Search for the cell housing the specified text and yield its (x, y) center coordinate. 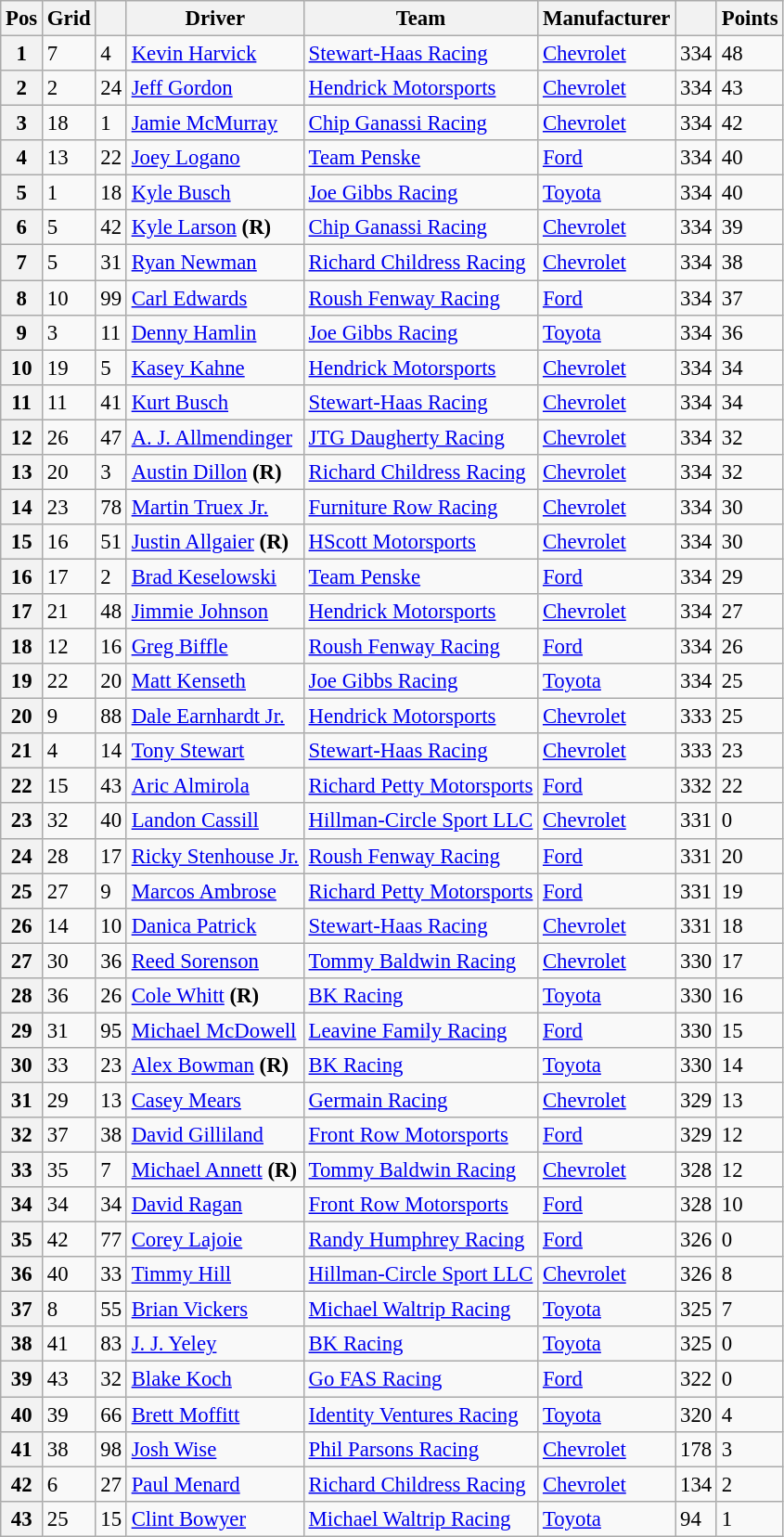
Aric Almirola (215, 786)
Kurt Busch (215, 402)
Furniture Row Racing (420, 507)
Martin Truex Jr. (215, 507)
55 (111, 1310)
Ryan Newman (215, 263)
Greg Biffle (215, 647)
Danica Patrick (215, 925)
Brad Keselowski (215, 576)
Brian Vickers (215, 1310)
Josh Wise (215, 1449)
Jimmie Johnson (215, 612)
David Ragan (215, 1205)
JTG Daugherty Racing (420, 437)
83 (111, 1345)
134 (696, 1484)
98 (111, 1449)
Manufacturer (607, 19)
77 (111, 1240)
Casey Mears (215, 1100)
Phil Parsons Racing (420, 1449)
Cole Whitt (R) (215, 996)
Jamie McMurray (215, 123)
78 (111, 507)
A. J. Allmendinger (215, 437)
Landon Cassill (215, 821)
Michael McDowell (215, 1030)
Go FAS Racing (420, 1379)
332 (696, 786)
51 (111, 542)
Corey Lajoie (215, 1240)
88 (111, 717)
322 (696, 1379)
Kyle Busch (215, 193)
95 (111, 1030)
Austin Dillon (R) (215, 472)
47 (111, 437)
Driver (215, 19)
Tony Stewart (215, 751)
Timmy Hill (215, 1274)
Germain Racing (420, 1100)
Dale Earnhardt Jr. (215, 717)
Denny Hamlin (215, 332)
HScott Motorsports (420, 542)
Alex Bowman (R) (215, 1066)
Reed Sorenson (215, 961)
J. J. Yeley (215, 1345)
Ricky Stenhouse Jr. (215, 856)
Blake Koch (215, 1379)
178 (696, 1449)
Team (420, 19)
Kevin Harvick (215, 54)
Michael Annett (R) (215, 1170)
Identity Ventures Racing (420, 1414)
Joey Logano (215, 158)
David Gilliland (215, 1135)
Jeff Gordon (215, 88)
Kyle Larson (R) (215, 227)
94 (696, 1518)
320 (696, 1414)
Carl Edwards (215, 298)
Paul Menard (215, 1484)
Matt Kenseth (215, 681)
Points (750, 19)
Justin Allgaier (R) (215, 542)
Randy Humphrey Racing (420, 1240)
Leavine Family Racing (420, 1030)
Clint Bowyer (215, 1518)
Pos (22, 19)
Grid (69, 19)
99 (111, 298)
66 (111, 1414)
Kasey Kahne (215, 368)
Marcos Ambrose (215, 891)
Brett Moffitt (215, 1414)
